Pinpoint the cell where the given text exists, returning its (X, Y) midpoint coordinate. 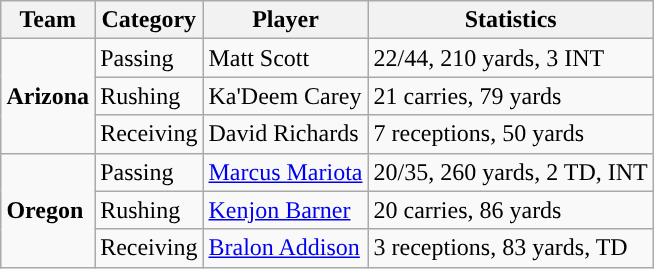
21 carries, 79 yards (510, 96)
Ka'Deem Carey (286, 96)
20 carries, 86 yards (510, 210)
Matt Scott (286, 58)
David Richards (286, 134)
22/44, 210 yards, 3 INT (510, 58)
3 receptions, 83 yards, TD (510, 248)
Team (48, 20)
Marcus Mariota (286, 172)
20/35, 260 yards, 2 TD, INT (510, 172)
Player (286, 20)
7 receptions, 50 yards (510, 134)
Arizona (48, 96)
Oregon (48, 210)
Bralon Addison (286, 248)
Kenjon Barner (286, 210)
Statistics (510, 20)
Category (149, 20)
